Search for the cell housing the specified text and yield its (x, y) center coordinate. 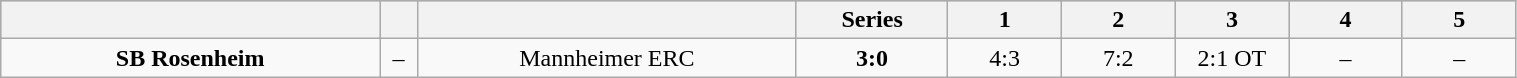
2 (1118, 20)
2:1 OT (1232, 58)
3:0 (872, 58)
Series (872, 20)
5 (1459, 20)
Mannheimer ERC (606, 58)
4:3 (1005, 58)
1 (1005, 20)
3 (1232, 20)
7:2 (1118, 58)
SB Rosenheim (190, 58)
4 (1346, 20)
